Scan for the cell matching the given text and deliver its (X, Y) coordinate at center. 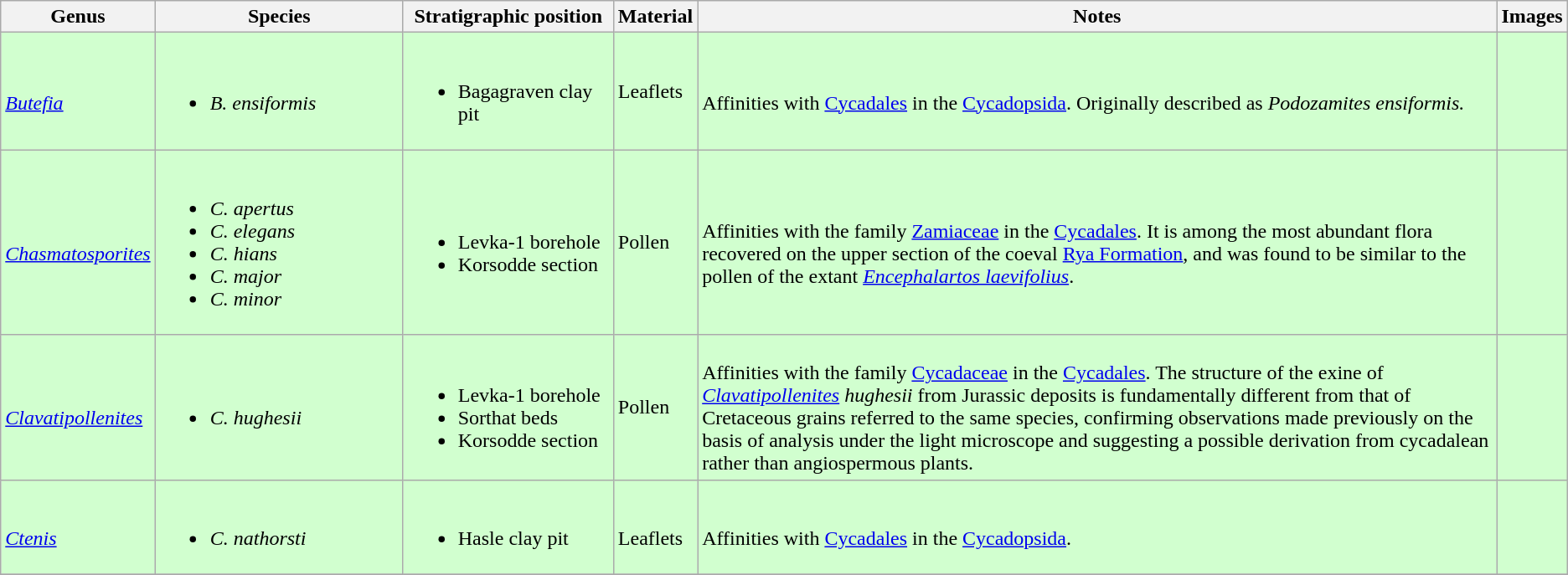
Ctenis (78, 527)
Material (655, 17)
Levka-1 boreholeSorthat bedsKorsodde section (508, 407)
Hasle clay pit (508, 527)
Affinities with Cycadales in the Cycadopsida. Originally described as Podozamites ensiformis. (1097, 91)
Clavatipollenites (78, 407)
Chasmatosporites (78, 243)
Levka-1 boreholeKorsodde section (508, 243)
B. ensiformis (279, 91)
C. hughesii (279, 407)
Species (279, 17)
Butefia (78, 91)
Stratigraphic position (508, 17)
Images (1532, 17)
Affinities with Cycadales in the Cycadopsida. (1097, 527)
Genus (78, 17)
C. apertusC. elegansC. hiansC. majorC. minor (279, 243)
Notes (1097, 17)
Bagagraven clay pit (508, 91)
C. nathorsti (279, 527)
